Provide the (x, y) coordinate of the cell's center where the given text is located.  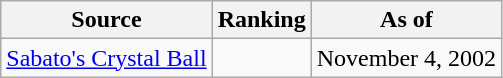
Sabato's Crystal Ball (106, 58)
Source (106, 20)
As of (406, 20)
Ranking (262, 20)
November 4, 2002 (406, 58)
